Pinpoint the cell where the given text exists, returning its [x, y] midpoint coordinate. 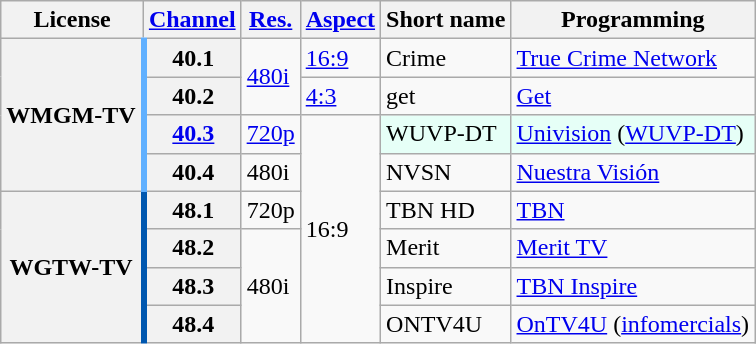
Channel [192, 20]
License [72, 20]
40.3 [192, 134]
48.3 [192, 286]
WGTW-TV [72, 267]
Crime [446, 58]
48.2 [192, 248]
WUVP-DT [446, 134]
WMGM-TV [72, 115]
Nuestra Visión [633, 172]
48.4 [192, 324]
Merit TV [633, 248]
Get [633, 96]
True Crime Network [633, 58]
40.4 [192, 172]
40.2 [192, 96]
get [446, 96]
Aspect [340, 20]
Short name [446, 20]
Univision (WUVP-DT) [633, 134]
TBN Inspire [633, 286]
ONTV4U [446, 324]
4:3 [340, 96]
NVSN [446, 172]
TBN [633, 210]
OnTV4U (infomercials) [633, 324]
TBN HD [446, 210]
40.1 [192, 58]
48.1 [192, 210]
Inspire [446, 286]
Programming [633, 20]
Res. [270, 20]
Merit [446, 248]
